Output the [x, y] coordinate of the center of the cell containing the given text.  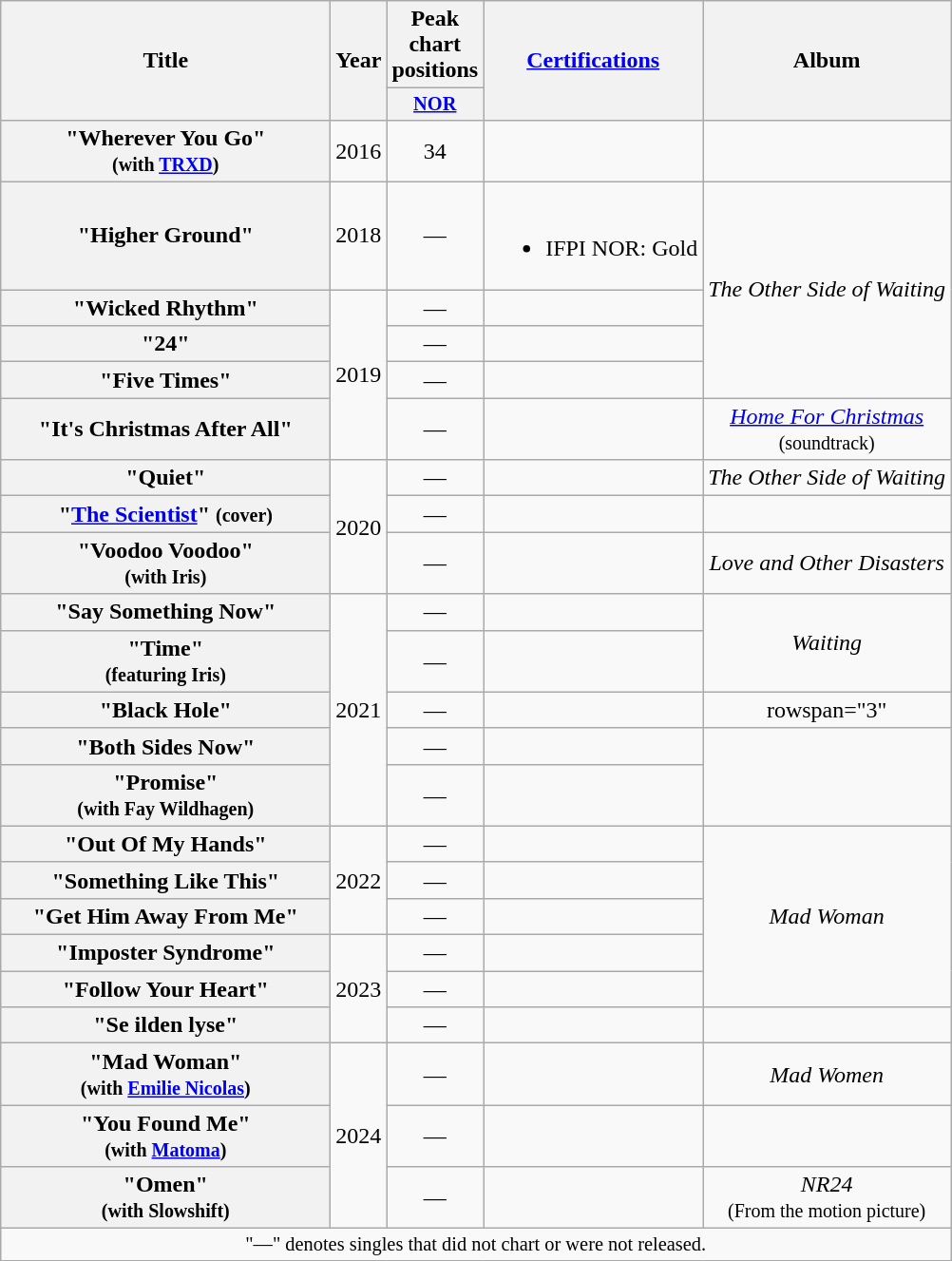
2020 [359, 526]
Title [165, 61]
"Promise"(with Fay Wildhagen) [165, 794]
"Something Like This" [165, 880]
Certifications [593, 61]
rowspan="3" [827, 710]
"—" denotes singles that did not chart or were not released. [476, 1245]
"Both Sides Now" [165, 746]
"Imposter Syndrome" [165, 953]
2021 [359, 710]
"24" [165, 344]
Year [359, 61]
Home For Christmas(soundtrack) [827, 430]
2024 [359, 1137]
"Follow Your Heart" [165, 989]
Waiting [827, 642]
NR24(From the motion picture) [827, 1197]
"Higher Ground" [165, 236]
NOR [435, 105]
Love and Other Disasters [827, 563]
"Omen"(with Slowshift) [165, 1197]
Album [827, 61]
"Wherever You Go"(with TRXD) [165, 150]
"Quiet" [165, 478]
"Black Hole" [165, 710]
Peak chart positions [435, 45]
Mad Woman [827, 916]
"It's Christmas After All" [165, 430]
"Time"(featuring Iris) [165, 661]
2019 [359, 374]
Mad Women [827, 1074]
"Wicked Rhythm" [165, 308]
"Mad Woman"(with Emilie Nicolas) [165, 1074]
IFPI NOR: Gold [593, 236]
"Out Of My Hands" [165, 844]
"The Scientist" (cover) [165, 514]
"Five Times" [165, 380]
"Voodoo Voodoo"(with Iris) [165, 563]
"You Found Me"(with Matoma) [165, 1137]
2022 [359, 880]
2016 [359, 150]
"Se ilden lyse" [165, 1025]
2018 [359, 236]
"Say Something Now" [165, 612]
"Get Him Away From Me" [165, 916]
2023 [359, 989]
34 [435, 150]
